Output the (X, Y) coordinate of the center of the cell containing the given text.  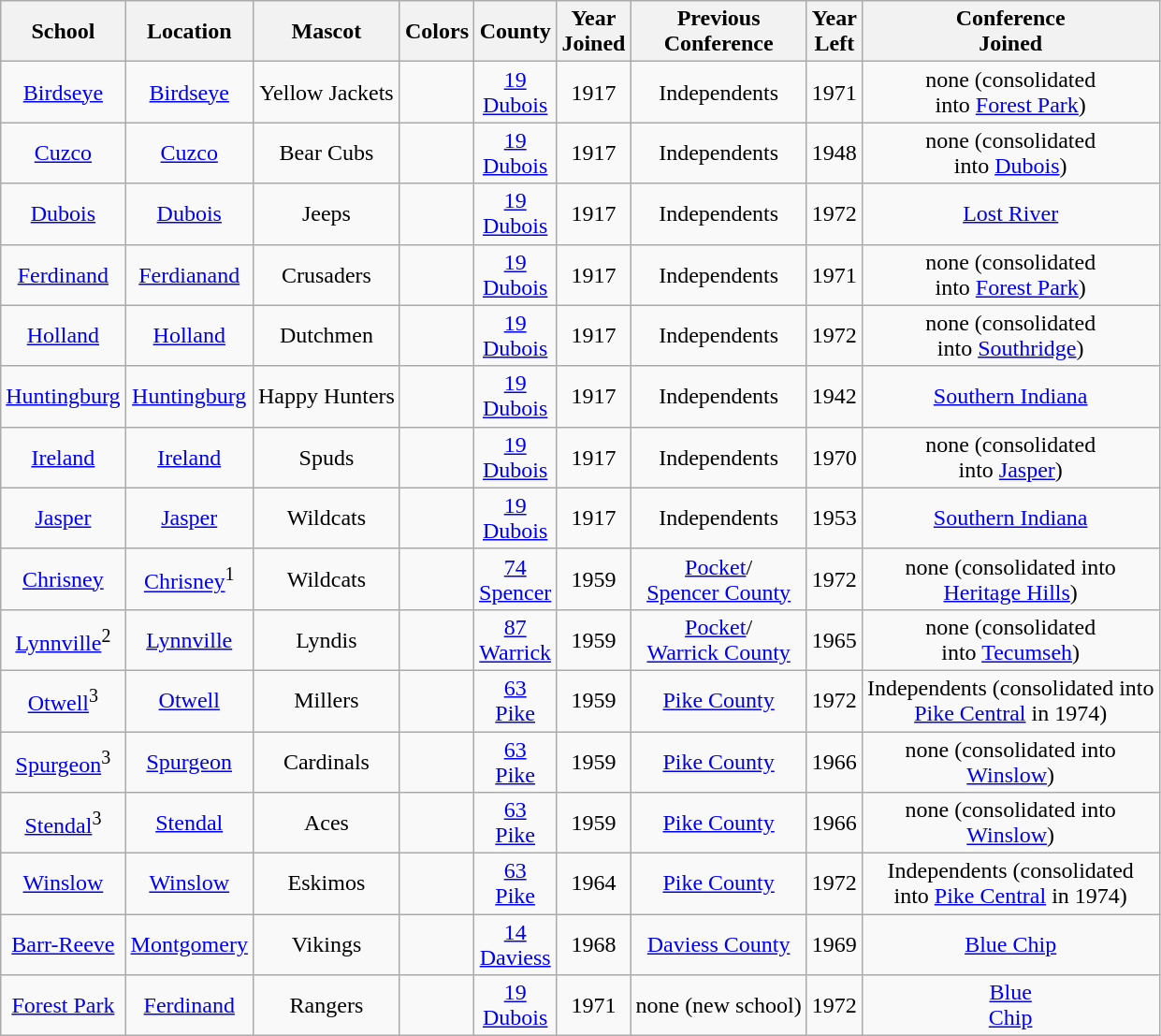
Independents (consolidated intoPike Central in 1974) (1010, 700)
Aces (326, 824)
none (consolidatedinto Dubois) (1010, 153)
1969 (834, 945)
Happy Hunters (326, 397)
Chrisney1 (189, 578)
Lost River (1010, 213)
Rangers (326, 1005)
YearLeft (834, 32)
14Daviess (515, 945)
Pocket/Spencer County (718, 578)
19 Dubois (515, 397)
none (consolidated intoHeritage Hills) (1010, 578)
Ferdianand (189, 275)
none (consolidatedinto Jasper) (1010, 457)
Mascot (326, 32)
Dutchmen (326, 335)
School (64, 32)
Yellow Jackets (326, 92)
1948 (834, 153)
Eskimos (326, 883)
Daviess County (718, 945)
74 Spencer (515, 578)
Stendal (189, 824)
Barr-Reeve (64, 945)
Lynnville (189, 640)
Stendal3 (64, 824)
none (consolidatedinto Southridge) (1010, 335)
Independents (consolidatedinto Pike Central in 1974) (1010, 883)
1953 (834, 518)
Jeeps (326, 213)
Montgomery (189, 945)
Otwell (189, 700)
none (new school) (718, 1005)
Lyndis (326, 640)
Spurgeon (189, 762)
Forest Park (64, 1005)
Otwell3 (64, 700)
Colors (436, 32)
Bear Cubs (326, 153)
YearJoined (593, 32)
1964 (593, 883)
Spurgeon3 (64, 762)
Crusaders (326, 275)
PreviousConference (718, 32)
none (consolidatedinto Tecumseh) (1010, 640)
1965 (834, 640)
Location (189, 32)
87Warrick (515, 640)
Lynnville2 (64, 640)
ConferenceJoined (1010, 32)
1968 (593, 945)
Pocket/Warrick County (718, 640)
Chrisney (64, 578)
Spuds (326, 457)
Cardinals (326, 762)
1942 (834, 397)
County (515, 32)
Millers (326, 700)
Vikings (326, 945)
1970 (834, 457)
